Return the [x, y] coordinate for the center point of the cell that contains the specified text.  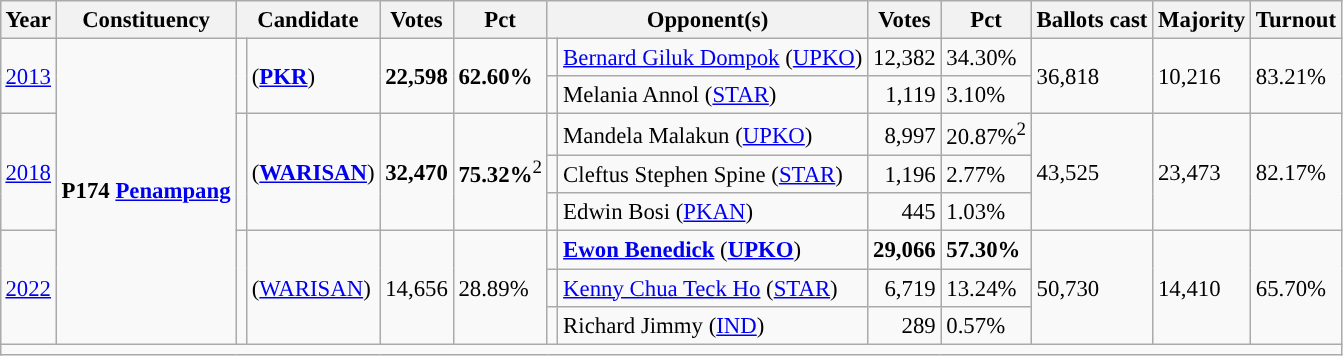
75.32%2 [500, 172]
Constituency [146, 20]
0.57% [986, 325]
62.60% [500, 76]
36,818 [1092, 76]
22,598 [416, 76]
1.03% [986, 212]
Candidate [308, 20]
32,470 [416, 172]
8,997 [904, 135]
43,525 [1092, 172]
2022 [28, 288]
12,382 [904, 57]
289 [904, 325]
445 [904, 212]
2.77% [986, 175]
28.89% [500, 288]
1,196 [904, 175]
Year [28, 20]
23,473 [1202, 172]
57.30% [986, 250]
Richard Jimmy (IND) [713, 325]
50,730 [1092, 288]
3.10% [986, 95]
Kenny Chua Teck Ho (STAR) [713, 287]
65.70% [1296, 288]
Cleftus Stephen Spine (STAR) [713, 175]
6,719 [904, 287]
P174 Penampang [146, 190]
Ewon Benedick (UPKO) [713, 250]
Opponent(s) [708, 20]
14,656 [416, 288]
Edwin Bosi (PKAN) [713, 212]
29,066 [904, 250]
34.30% [986, 57]
Bernard Giluk Dompok (UPKO) [713, 57]
14,410 [1202, 288]
83.21% [1296, 76]
10,216 [1202, 76]
13.24% [986, 287]
Majority [1202, 20]
2018 [28, 172]
2013 [28, 76]
Turnout [1296, 20]
Mandela Malakun (UPKO) [713, 135]
Ballots cast [1092, 20]
1,119 [904, 95]
(PKR) [312, 76]
Melania Annol (STAR) [713, 95]
82.17% [1296, 172]
20.87%2 [986, 135]
